Scan for the cell matching the given text and deliver its (X, Y) coordinate at center. 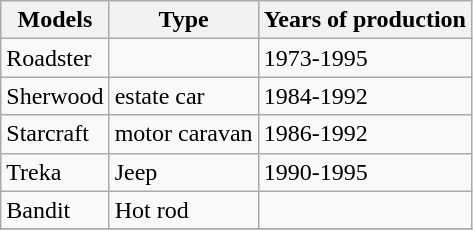
Jeep (184, 172)
Sherwood (55, 96)
Years of production (364, 20)
estate car (184, 96)
1973-1995 (364, 58)
Roadster (55, 58)
Type (184, 20)
Starcraft (55, 134)
Hot rod (184, 210)
1986-1992 (364, 134)
1990-1995 (364, 172)
Models (55, 20)
Treka (55, 172)
motor caravan (184, 134)
1984-1992 (364, 96)
Bandit (55, 210)
